Search for the cell housing the specified text and yield its [X, Y] center coordinate. 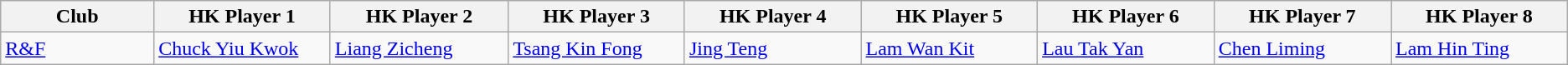
Liang Zicheng [419, 48]
HK Player 4 [772, 17]
HK Player 3 [596, 17]
Lau Tak Yan [1126, 48]
HK Player 8 [1479, 17]
R&F [77, 48]
HK Player 2 [419, 17]
Chuck Yiu Kwok [243, 48]
Club [77, 17]
HK Player 5 [950, 17]
Lam Wan Kit [950, 48]
Chen Liming [1302, 48]
Lam Hin Ting [1479, 48]
HK Player 6 [1126, 17]
HK Player 1 [243, 17]
Jing Teng [772, 48]
Tsang Kin Fong [596, 48]
HK Player 7 [1302, 17]
